Return the [X, Y] coordinate for the center point of the cell that contains the specified text.  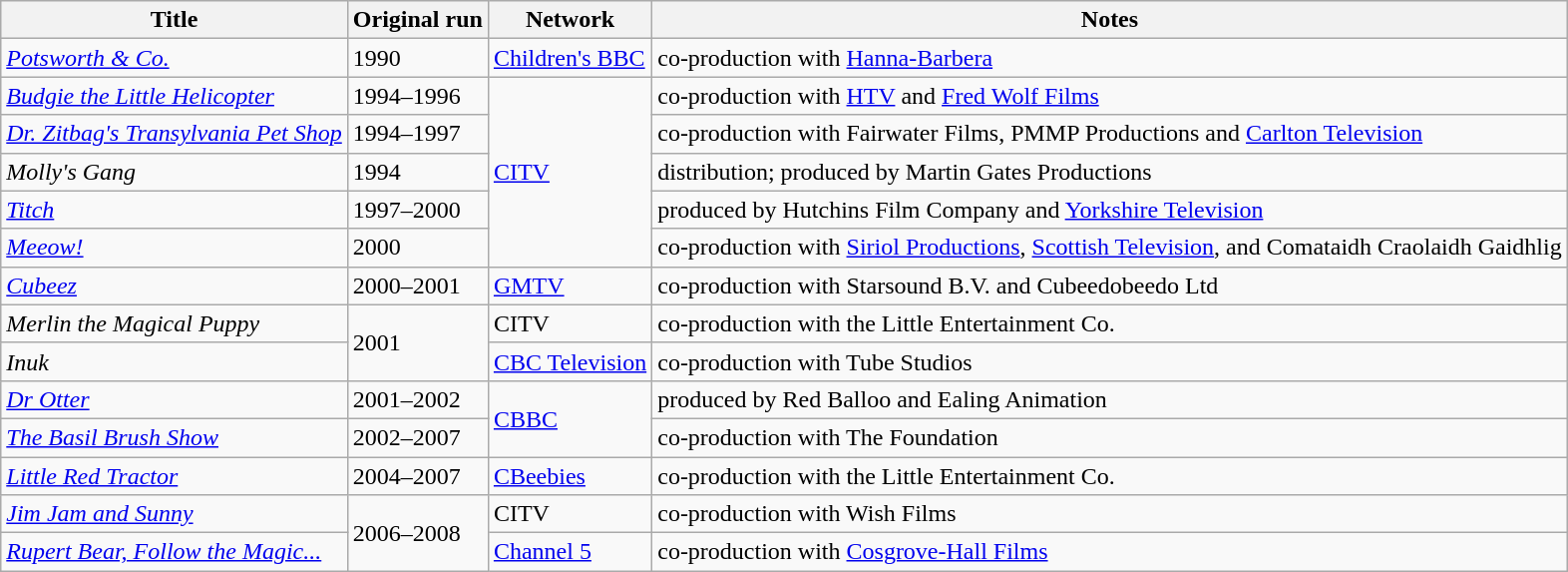
Rupert Bear, Follow the Magic... [175, 552]
Merlin the Magical Puppy [175, 323]
Title [175, 20]
2001 [417, 342]
Dr Otter [175, 399]
Titch [175, 210]
CBeebies [570, 476]
Network [570, 20]
Meeow! [175, 248]
2006–2008 [417, 533]
co-production with The Foundation [1110, 437]
Molly's Gang [175, 172]
2000 [417, 248]
Little Red Tractor [175, 476]
co-production with Cosgrove-Hall Films [1110, 552]
1994–1996 [417, 96]
Inuk [175, 361]
Children's BBC [570, 58]
GMTV [570, 286]
Budgie the Little Helicopter [175, 96]
co-production with HTV and Fred Wolf Films [1110, 96]
co-production with Fairwater Films, PMMP Productions and Carlton Television [1110, 134]
Potsworth & Co. [175, 58]
2004–2007 [417, 476]
Jim Jam and Sunny [175, 514]
distribution; produced by Martin Gates Productions [1110, 172]
2001–2002 [417, 399]
co-production with Tube Studios [1110, 361]
co-production with Hanna-Barbera [1110, 58]
Cubeez [175, 286]
1997–2000 [417, 210]
Notes [1110, 20]
produced by Red Balloo and Ealing Animation [1110, 399]
2002–2007 [417, 437]
Original run [417, 20]
co-production with Siriol Productions, Scottish Television, and Comataidh Craolaidh Gaidhlig [1110, 248]
1994 [417, 172]
produced by Hutchins Film Company and Yorkshire Television [1110, 210]
co-production with Wish Films [1110, 514]
CBBC [570, 418]
CBC Television [570, 361]
1990 [417, 58]
2000–2001 [417, 286]
co-production with Starsound B.V. and Cubeedobeedo Ltd [1110, 286]
Dr. Zitbag's Transylvania Pet Shop [175, 134]
1994–1997 [417, 134]
Channel 5 [570, 552]
The Basil Brush Show [175, 437]
